Find where the given text appears and provide that cell's center as (x, y) coordinate. 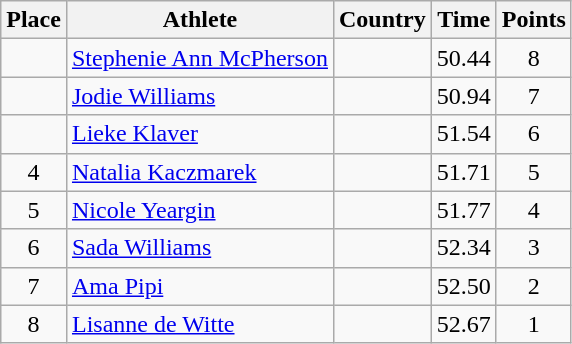
Jodie Williams (200, 96)
3 (534, 248)
Points (534, 20)
52.67 (464, 324)
Lieke Klaver (200, 134)
Nicole Yeargin (200, 210)
Athlete (200, 20)
50.44 (464, 58)
Sada Williams (200, 248)
Stephenie Ann McPherson (200, 58)
Ama Pipi (200, 286)
52.50 (464, 286)
52.34 (464, 248)
Place (34, 20)
1 (534, 324)
Natalia Kaczmarek (200, 172)
2 (534, 286)
Time (464, 20)
50.94 (464, 96)
51.77 (464, 210)
51.71 (464, 172)
Lisanne de Witte (200, 324)
51.54 (464, 134)
Country (382, 20)
